For the text-containing cell, return its midpoint in (x, y) coordinate format. 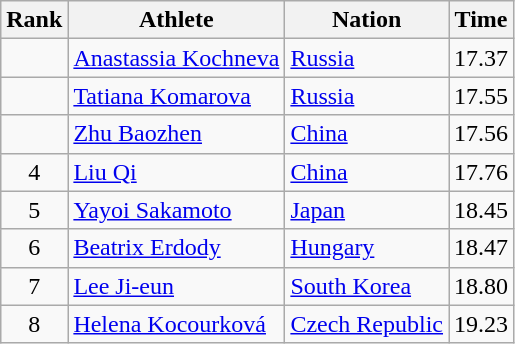
Rank (34, 20)
Zhu Baozhen (176, 134)
17.37 (482, 58)
Helena Kocourková (176, 324)
18.45 (482, 210)
Time (482, 20)
18.47 (482, 248)
Yayoi Sakamoto (176, 210)
8 (34, 324)
17.56 (482, 134)
7 (34, 286)
5 (34, 210)
Anastassia Kochneva (176, 58)
17.55 (482, 96)
4 (34, 172)
South Korea (367, 286)
Lee Ji-eun (176, 286)
6 (34, 248)
Athlete (176, 20)
Beatrix Erdody (176, 248)
Czech Republic (367, 324)
Hungary (367, 248)
Japan (367, 210)
Liu Qi (176, 172)
Tatiana Komarova (176, 96)
17.76 (482, 172)
19.23 (482, 324)
Nation (367, 20)
18.80 (482, 286)
